Determine the (x, y) coordinate at the center of the cell enclosing the given text.  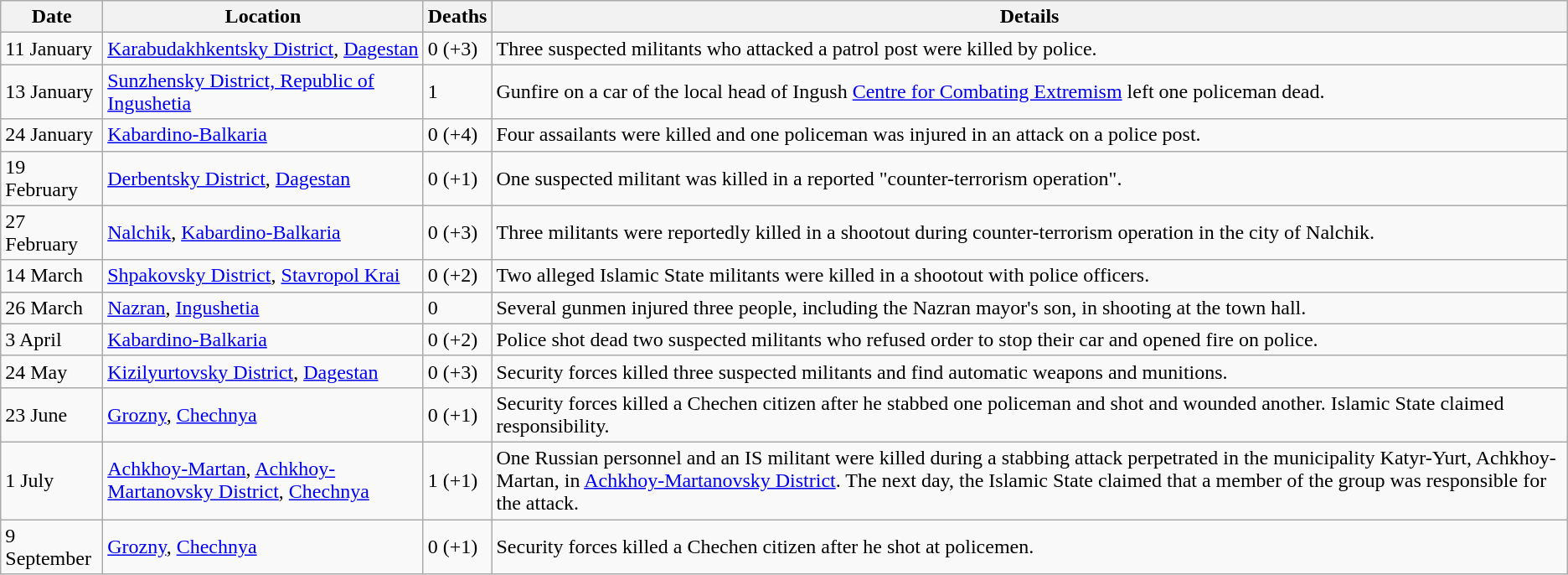
Gunfire on a car of the local head of Ingush Centre for Combating Extremism left one policeman dead. (1029, 92)
24 May (52, 371)
Security forces killed three suspected militants and find automatic weapons and munitions. (1029, 371)
Three suspected militants who attacked a patrol post were killed by police. (1029, 49)
Police shot dead two suspected militants who refused order to stop their car and opened fire on police. (1029, 339)
Deaths (457, 17)
Achkhoy-Martan, Achkhoy-Martanovsky District, Chechnya (263, 480)
23 June (52, 414)
27 February (52, 233)
Three militants were reportedly killed in a shootout during counter-terrorism operation in the city of Nalchik. (1029, 233)
14 March (52, 276)
11 January (52, 49)
Security forces killed a Chechen citizen after he shot at policemen. (1029, 547)
13 January (52, 92)
Nalchik, Kabardino-Balkaria (263, 233)
Shpakovsky District, Stavropol Krai (263, 276)
One suspected militant was killed in a reported "counter-terrorism operation". (1029, 178)
Details (1029, 17)
0 (457, 308)
26 March (52, 308)
Several gunmen injured three people, including the Nazran mayor's son, in shooting at the town hall. (1029, 308)
1 (457, 92)
Nazran, Ingushetia (263, 308)
19 February (52, 178)
9 September (52, 547)
24 January (52, 135)
Kizilyurtovsky District, Dagestan (263, 371)
Sunzhensky District, Republic of Ingushetia (263, 92)
1 (+1) (457, 480)
0 (+4) (457, 135)
Derbentsky District, Dagestan (263, 178)
Security forces killed a Chechen citizen after he stabbed one policeman and shot and wounded another. Islamic State claimed responsibility. (1029, 414)
Location (263, 17)
Four assailants were killed and one policeman was injured in an attack on a police post. (1029, 135)
Two alleged Islamic State militants were killed in a shootout with police officers. (1029, 276)
Date (52, 17)
3 April (52, 339)
1 July (52, 480)
Karabudakhkentsky District, Dagestan (263, 49)
